Capture the cell that displays the provided text and extract its [x, y] central coordinate. 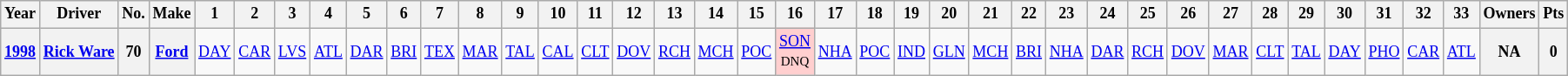
GLN [949, 52]
24 [1108, 14]
32 [1424, 14]
7 [440, 14]
Pts [1553, 14]
22 [1030, 14]
30 [1344, 14]
27 [1231, 14]
1 [215, 14]
IND [911, 52]
19 [911, 14]
12 [634, 14]
6 [404, 14]
70 [134, 52]
18 [875, 14]
21 [991, 14]
31 [1385, 14]
3 [292, 14]
PHO [1385, 52]
NA [1510, 52]
No. [134, 14]
Driver [78, 14]
11 [595, 14]
28 [1270, 14]
10 [558, 14]
29 [1306, 14]
20 [949, 14]
33 [1462, 14]
13 [675, 14]
CAL [558, 52]
Make [172, 14]
Year [21, 14]
Ford [172, 52]
Rick Ware [78, 52]
25 [1148, 14]
14 [716, 14]
5 [367, 14]
23 [1066, 14]
2 [255, 14]
SONDNQ [795, 52]
8 [480, 14]
17 [835, 14]
Owners [1510, 14]
4 [329, 14]
16 [795, 14]
26 [1188, 14]
1998 [21, 52]
0 [1553, 52]
9 [520, 14]
15 [757, 14]
LVS [292, 52]
TEX [440, 52]
